Return [X, Y] of the center of cell containing provided text 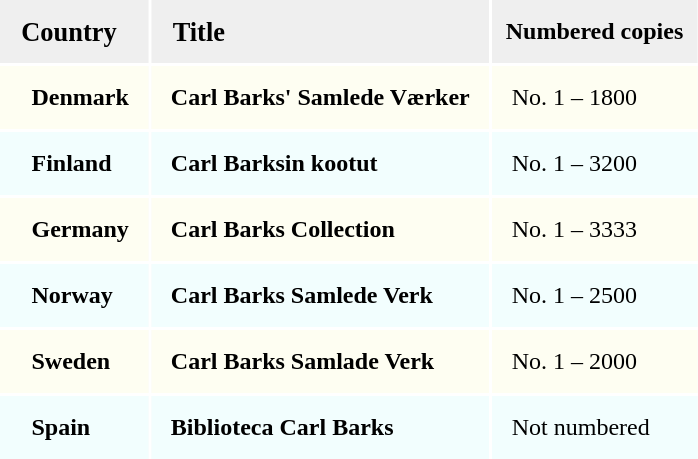
Carl Barks Samlade Verk [320, 362]
Carl Barks' Samlede Værker [320, 98]
Spain [74, 428]
Carl Barks Samlede Verk [320, 296]
Country [74, 32]
No. 1 – 1800 [594, 98]
Carl Barks Collection [320, 230]
Not numbered [594, 428]
Norway [74, 296]
Germany [74, 230]
Sweden [74, 362]
Denmark [74, 98]
No. 1 – 3200 [594, 164]
No. 1 – 2500 [594, 296]
Carl Barksin kootut [320, 164]
Finland [74, 164]
Title [320, 32]
Numbered copies [594, 32]
Biblioteca Carl Barks [320, 428]
No. 1 – 2000 [594, 362]
No. 1 – 3333 [594, 230]
